Extract the (x, y) coordinate from the center of the cell holding the provided text.  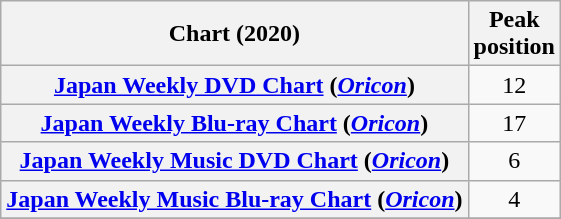
4 (514, 199)
6 (514, 161)
Japan Weekly Music DVD Chart (Oricon) (234, 161)
Japan Weekly DVD Chart (Oricon) (234, 85)
Japan Weekly Blu-ray Chart (Oricon) (234, 123)
Japan Weekly Music Blu-ray Chart (Oricon) (234, 199)
17 (514, 123)
12 (514, 85)
Peakposition (514, 34)
Chart (2020) (234, 34)
